Detect which cell encompasses the target text, then output its (x, y) center coordinate. 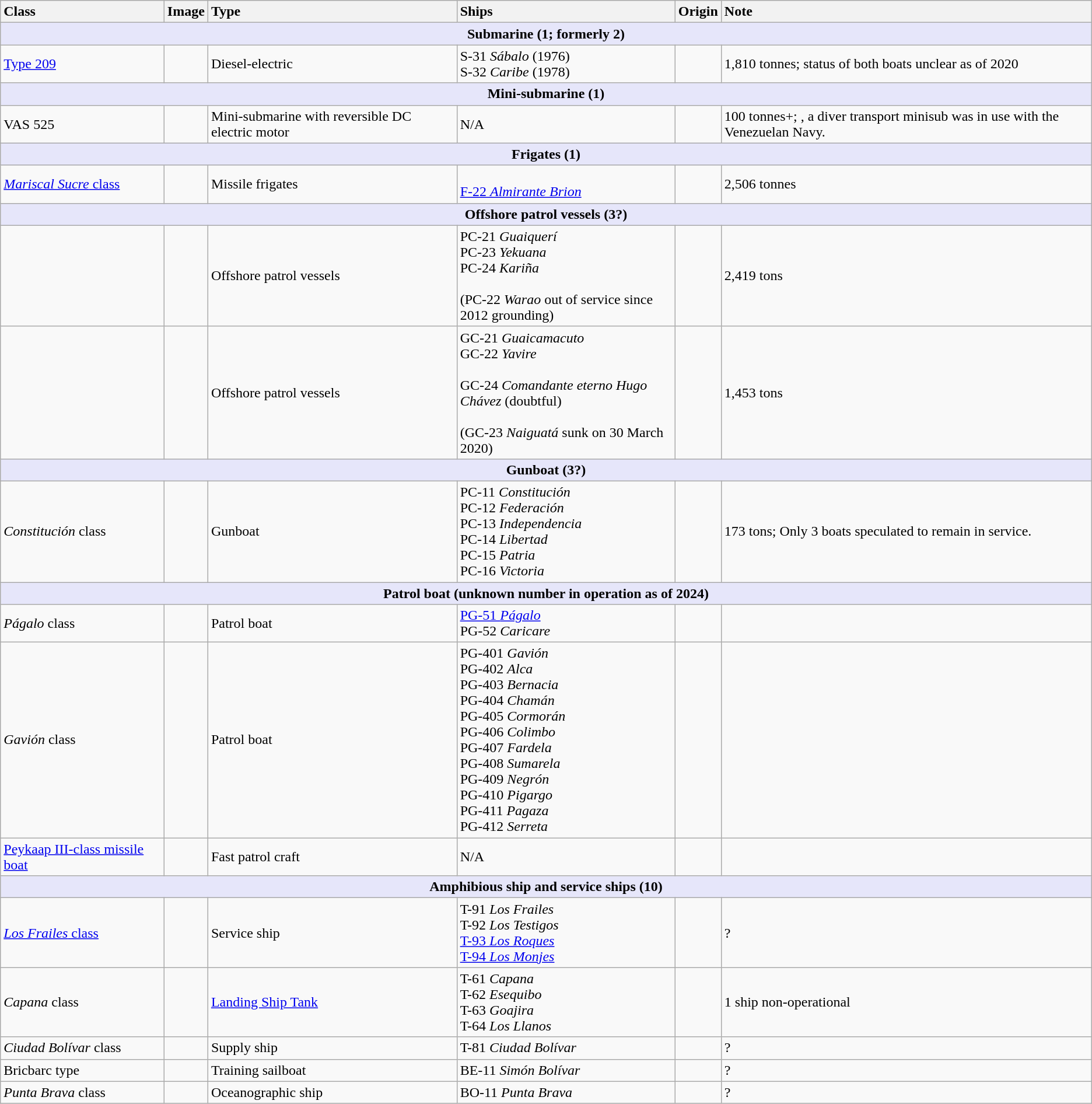
Págalo class (83, 623)
Landing Ship Tank (332, 1002)
T-81 Ciudad Bolívar (566, 1048)
Diesel-electric (332, 64)
Gunboat (3?) (546, 470)
Patrol boat (unknown number in operation as of 2024) (546, 593)
F-22 Almirante Brion (566, 184)
100 tonnes+; , a diver transport minisub was in use with the Venezuelan Navy. (907, 124)
Type (332, 12)
Note (907, 12)
1 ship non-operational (907, 1002)
Punta Brava class (83, 1092)
Mini-submarine with reversible DC electric motor (332, 124)
PG-51 PágaloPG-52 Caricare (566, 623)
Ships (566, 12)
Los Frailes class (83, 932)
Class (83, 12)
Submarine (1; formerly 2) (546, 34)
Training sailboat (332, 1070)
BO-11 Punta Brava (566, 1092)
Origin (698, 12)
Mariscal Sucre class (83, 184)
S-31 Sábalo (1976)S-32 Caribe (1978) (566, 64)
Image (185, 12)
Amphibious ship and service ships (10) (546, 887)
1,810 tonnes; status of both boats unclear as of 2020 (907, 64)
Missile frigates (332, 184)
173 tons; Only 3 boats speculated to remain in service. (907, 531)
Oceanographic ship (332, 1092)
GC-21 GuaicamacutoGC-22 YavireGC-24 Comandante eterno Hugo Chávez (doubtful) (GC-23 Naiguatá sunk on 30 March 2020) (566, 392)
PC-21 GuaiqueríPC-23 YekuanaPC-24 Kariña(PC-22 Warao out of service since 2012 grounding) (566, 275)
Type 209 (83, 64)
Constitución class (83, 531)
2,419 tons (907, 275)
Supply ship (332, 1048)
BE-11 Simón Bolívar (566, 1070)
Gavión class (83, 740)
Offshore patrol vessels (3?) (546, 214)
1,453 tons (907, 392)
Service ship (332, 932)
Fast patrol craft (332, 857)
T-91 Los FrailesT-92 Los TestigosT-93 Los RoquesT-94 Los Monjes (566, 932)
Peykaap III-class missile boat (83, 857)
Frigates (1) (546, 154)
T-61 CapanaT-62 EsequiboT-63 GoajiraT-64 Los Llanos (566, 1002)
Ciudad Bolívar class (83, 1048)
Gunboat (332, 531)
VAS 525 (83, 124)
PC-11 ConstituciónPC-12 FederaciónPC-13 IndependenciaPC-14 LibertadPC-15 PatriaPC-16 Victoria (566, 531)
Bricbarc type (83, 1070)
Capana class (83, 1002)
2,506 tonnes (907, 184)
Mini-submarine (1) (546, 94)
